Search for the cell housing the specified text and yield its [X, Y] center coordinate. 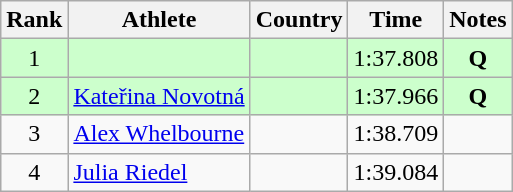
4 [34, 172]
Julia Riedel [159, 172]
1:37.808 [396, 58]
1:39.084 [396, 172]
1 [34, 58]
Time [396, 20]
3 [34, 134]
Notes [478, 20]
2 [34, 96]
1:37.966 [396, 96]
Rank [34, 20]
Country [299, 20]
Athlete [159, 20]
1:38.709 [396, 134]
Kateřina Novotná [159, 96]
Alex Whelbourne [159, 134]
